For the text-containing cell, return its midpoint in [X, Y] coordinate format. 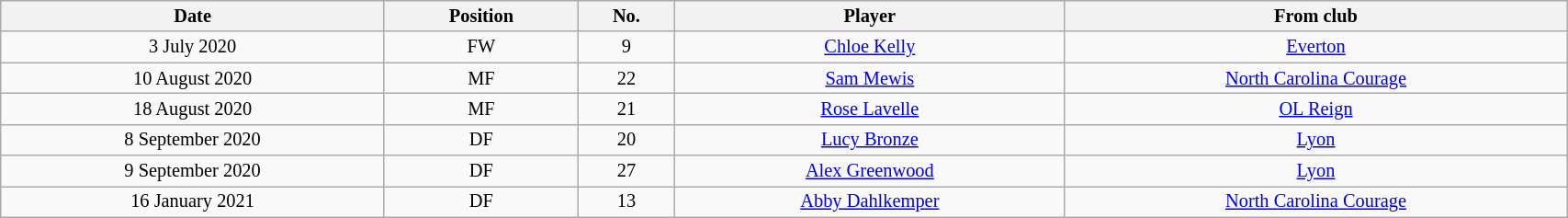
27 [626, 171]
8 September 2020 [193, 140]
Abby Dahlkemper [869, 201]
Position [481, 16]
OL Reign [1315, 109]
3 July 2020 [193, 47]
Sam Mewis [869, 78]
20 [626, 140]
From club [1315, 16]
No. [626, 16]
Player [869, 16]
18 August 2020 [193, 109]
21 [626, 109]
Lucy Bronze [869, 140]
13 [626, 201]
Date [193, 16]
9 September 2020 [193, 171]
Rose Lavelle [869, 109]
10 August 2020 [193, 78]
16 January 2021 [193, 201]
Chloe Kelly [869, 47]
22 [626, 78]
FW [481, 47]
Everton [1315, 47]
9 [626, 47]
Alex Greenwood [869, 171]
